Capture the cell that displays the provided text and extract its (X, Y) central coordinate. 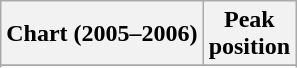
Chart (2005–2006) (102, 34)
Peakposition (249, 34)
